Return the [X, Y] coordinate for the center point of the cell that contains the specified text.  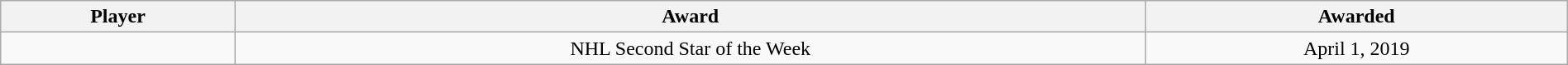
Award [690, 17]
NHL Second Star of the Week [690, 48]
Player [118, 17]
Awarded [1356, 17]
April 1, 2019 [1356, 48]
